Locate the cell with the specified text and output its (x, y) center coordinate. 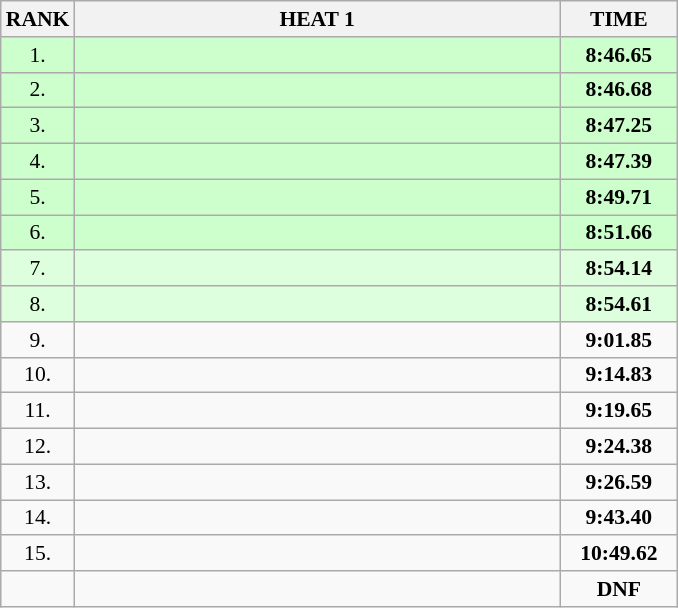
14. (38, 518)
4. (38, 162)
11. (38, 411)
6. (38, 233)
10:49.62 (619, 554)
HEAT 1 (316, 19)
8:49.71 (619, 197)
8:54.14 (619, 269)
9:24.38 (619, 447)
8:47.25 (619, 126)
7. (38, 269)
9:19.65 (619, 411)
1. (38, 55)
13. (38, 482)
8:51.66 (619, 233)
2. (38, 90)
8:54.61 (619, 304)
5. (38, 197)
15. (38, 554)
8. (38, 304)
9:43.40 (619, 518)
8:46.65 (619, 55)
9:01.85 (619, 340)
9. (38, 340)
DNF (619, 589)
TIME (619, 19)
9:26.59 (619, 482)
RANK (38, 19)
8:47.39 (619, 162)
9:14.83 (619, 375)
3. (38, 126)
10. (38, 375)
12. (38, 447)
8:46.68 (619, 90)
